Output the (X, Y) coordinate of the center of the cell containing the given text.  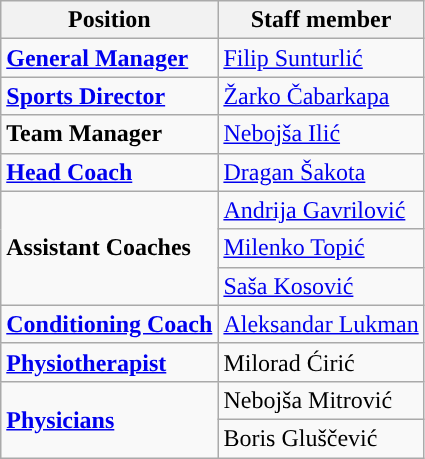
Assistant Coaches (110, 248)
Saša Kosović (321, 286)
Physiotherapist (110, 362)
Position (110, 20)
Milenko Topić (321, 248)
Filip Sunturlić (321, 58)
Head Coach (110, 172)
Aleksandar Lukman (321, 324)
General Manager (110, 58)
Sports Director (110, 96)
Milorad Ćirić (321, 362)
Conditioning Coach (110, 324)
Staff member (321, 20)
Nebojša Ilić (321, 134)
Andrija Gavrilović (321, 210)
Team Manager (110, 134)
Physicians (110, 419)
Boris Gluščević (321, 438)
Žarko Čabarkapa (321, 96)
Nebojša Mitrović (321, 400)
Dragan Šakota (321, 172)
